Scan for the cell matching the given text and deliver its [X, Y] coordinate at center. 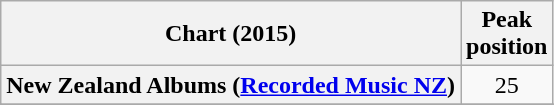
Chart (2015) [231, 34]
25 [506, 85]
Peakposition [506, 34]
New Zealand Albums (Recorded Music NZ) [231, 85]
